Return the (x, y) coordinate for the center point of the cell that contains the specified text.  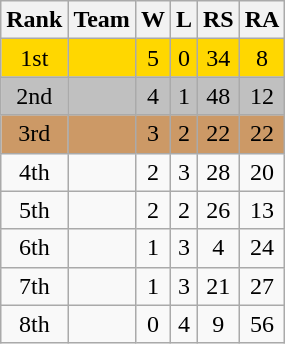
1st (34, 58)
21 (219, 286)
RS (219, 20)
8 (262, 58)
5 (152, 58)
20 (262, 172)
7th (34, 286)
4th (34, 172)
24 (262, 248)
27 (262, 286)
9 (219, 324)
13 (262, 210)
2nd (34, 96)
48 (219, 96)
5th (34, 210)
12 (262, 96)
34 (219, 58)
RA (262, 20)
6th (34, 248)
26 (219, 210)
3rd (34, 134)
28 (219, 172)
Rank (34, 20)
56 (262, 324)
Team (102, 20)
W (152, 20)
L (184, 20)
8th (34, 324)
